From the cell containing the given text, extract its center point as (X, Y) coordinate. 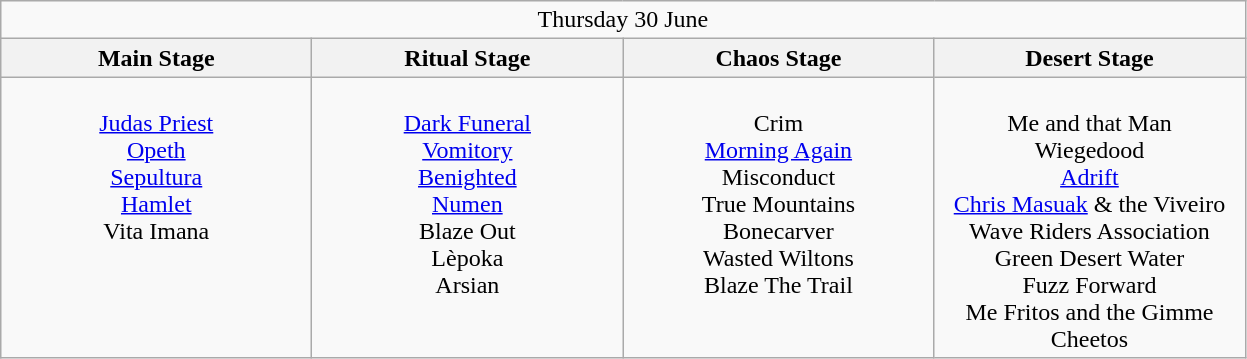
Thursday 30 June (623, 20)
Me and that Man Wiegedood Adrift Chris Masuak & the Viveiro Wave Riders Association Green Desert Water Fuzz Forward Me Fritos and the Gimme Cheetos (1090, 218)
Desert Stage (1090, 58)
Main Stage (156, 58)
Crim Morning Again Misconduct True Mountains Bonecarver Wasted Wiltons Blaze The Trail (778, 218)
Judas Priest Opeth Sepultura Hamlet Vita Imana (156, 218)
Ritual Stage (468, 58)
Chaos Stage (778, 58)
Dark Funeral Vomitory Benighted Numen Blaze Out Lèpoka Arsian (468, 218)
